Locate the cell with the specified text and output its [x, y] center coordinate. 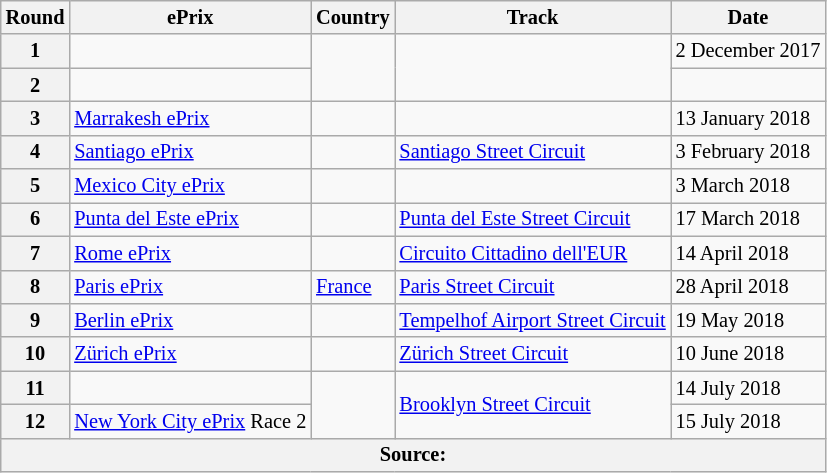
Tempelhof Airport Street Circuit [533, 320]
Date [748, 17]
2 December 2017 [748, 51]
Santiago Street Circuit [533, 152]
17 March 2018 [748, 219]
New York City ePrix Race 2 [190, 421]
Santiago ePrix [190, 152]
5 [36, 186]
3 [36, 118]
3 February 2018 [748, 152]
Rome ePrix [190, 253]
13 January 2018 [748, 118]
19 May 2018 [748, 320]
11 [36, 388]
9 [36, 320]
12 [36, 421]
2 [36, 85]
14 July 2018 [748, 388]
ePrix [190, 17]
Track [533, 17]
Punta del Este Street Circuit [533, 219]
8 [36, 287]
7 [36, 253]
Round [36, 17]
4 [36, 152]
Paris Street Circuit [533, 287]
Country [352, 17]
Source: [413, 455]
Paris ePrix [190, 287]
France [352, 287]
6 [36, 219]
Circuito Cittadino dell'EUR [533, 253]
Punta del Este ePrix [190, 219]
Zürich ePrix [190, 354]
1 [36, 51]
15 July 2018 [748, 421]
Brooklyn Street Circuit [533, 404]
28 April 2018 [748, 287]
3 March 2018 [748, 186]
Zürich Street Circuit [533, 354]
10 [36, 354]
10 June 2018 [748, 354]
Mexico City ePrix [190, 186]
Marrakesh ePrix [190, 118]
Berlin ePrix [190, 320]
14 April 2018 [748, 253]
